Extract the (X, Y) coordinate from the center of the cell holding the provided text.  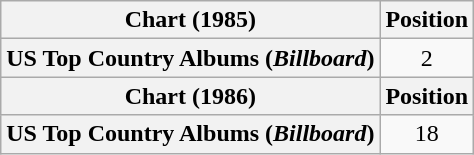
Chart (1985) (190, 20)
2 (427, 58)
18 (427, 134)
Chart (1986) (190, 96)
